Return the [X, Y] coordinate for the center point of the cell that contains the specified text.  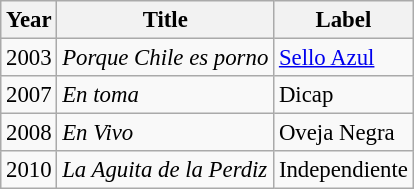
2007 [29, 95]
Sello Azul [344, 58]
En toma [166, 95]
2010 [29, 170]
2003 [29, 58]
La Aguita de la Perdiz [166, 170]
Porque Chile es porno [166, 58]
Year [29, 20]
Dicap [344, 95]
Label [344, 20]
2008 [29, 133]
Oveja Negra [344, 133]
Title [166, 20]
En Vivo [166, 133]
Independiente [344, 170]
